From the cell containing the given text, extract its center point as [X, Y] coordinate. 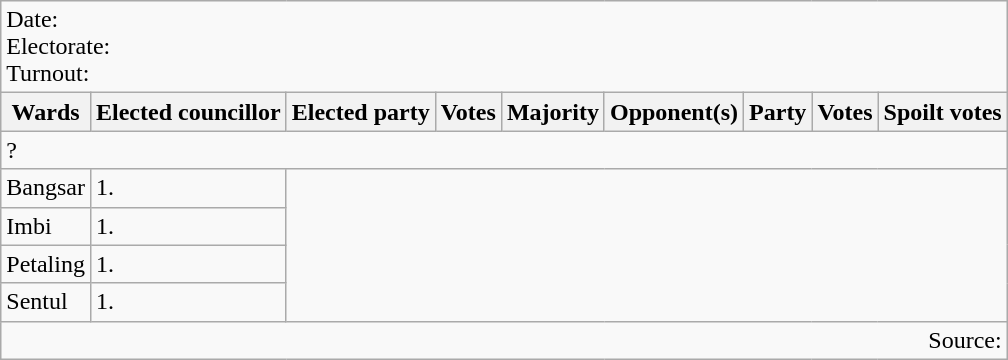
? [504, 150]
Source: [504, 340]
Date: Electorate: Turnout: [504, 47]
Elected councillor [188, 112]
Elected party [360, 112]
Petaling [46, 264]
Bangsar [46, 188]
Majority [552, 112]
Party [778, 112]
Sentul [46, 302]
Opponent(s) [674, 112]
Wards [46, 112]
Imbi [46, 226]
Spoilt votes [942, 112]
